Return [X, Y] of the center of cell containing provided text 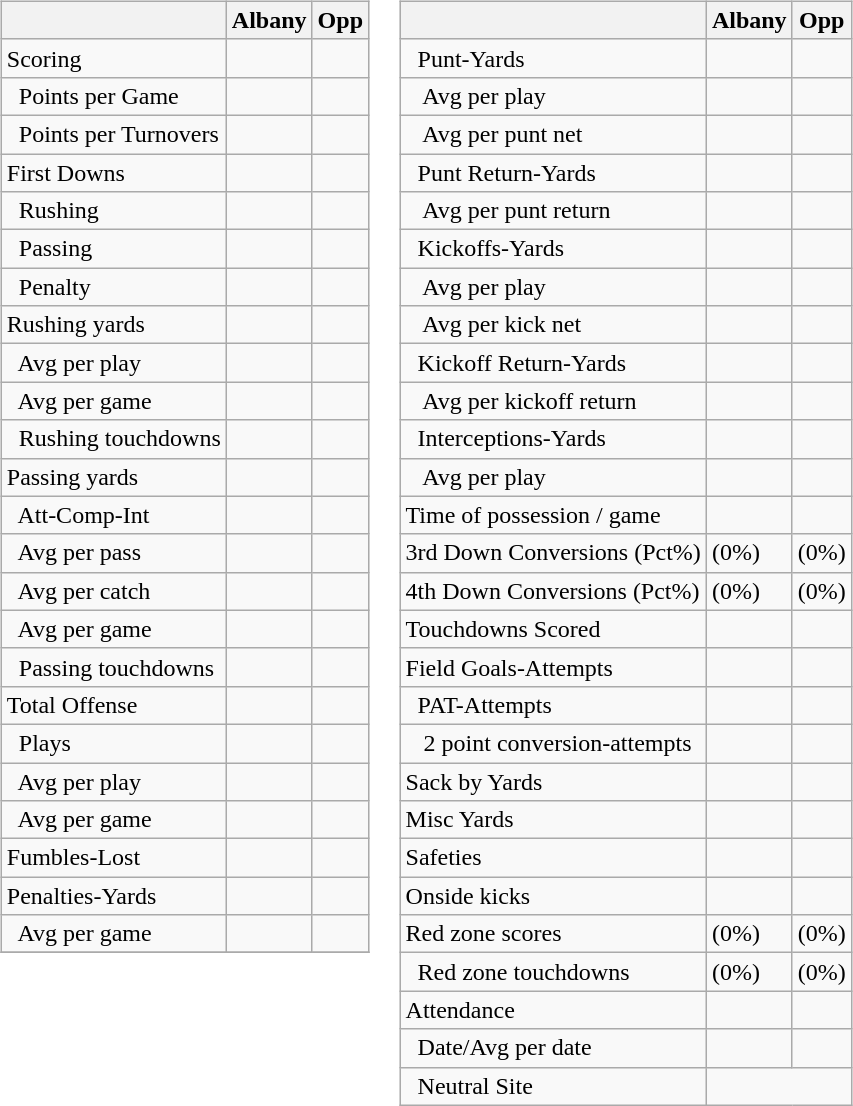
Avg per punt net [553, 134]
Kickoffs-Yards [553, 249]
Penalties-Yards [114, 896]
Safeties [553, 858]
Red zone scores [553, 934]
First Downs [114, 173]
Att-Comp-Int [114, 515]
4th Down Conversions (Pct%) [553, 591]
Rushing touchdowns [114, 439]
Avg per catch [114, 591]
Misc Yards [553, 820]
3rd Down Conversions (Pct%) [553, 553]
Points per Game [114, 96]
Avg per pass [114, 553]
Interceptions-Yards [553, 439]
2 point conversion-attempts [553, 743]
Date/Avg per date [553, 1048]
Avg per punt return [553, 211]
Red zone touchdowns [553, 972]
Passing [114, 249]
Plays [114, 743]
Scoring [114, 58]
Sack by Yards [553, 781]
Avg per kick net [553, 325]
Neutral Site [553, 1086]
Field Goals-Attempts [553, 667]
Rushing yards [114, 325]
Touchdowns Scored [553, 629]
Time of possession / game [553, 515]
Passing touchdowns [114, 667]
Passing yards [114, 477]
Onside kicks [553, 896]
PAT-Attempts [553, 705]
Avg per kickoff return [553, 401]
Penalty [114, 287]
Total Offense [114, 705]
Attendance [553, 1010]
Punt-Yards [553, 58]
Kickoff Return-Yards [553, 363]
Fumbles-Lost [114, 858]
Punt Return-Yards [553, 173]
Rushing [114, 211]
Points per Turnovers [114, 134]
